Scan for the cell matching the given text and deliver its [x, y] coordinate at center. 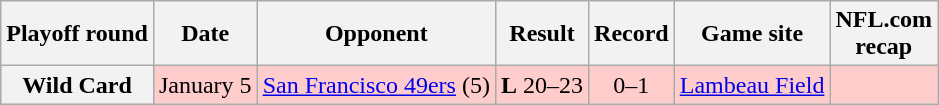
January 5 [205, 85]
Wild Card [78, 85]
Record [632, 34]
San Francisco 49ers (5) [376, 85]
L 20–23 [542, 85]
Game site [752, 34]
Result [542, 34]
Opponent [376, 34]
Date [205, 34]
0–1 [632, 85]
Lambeau Field [752, 85]
NFL.comrecap [884, 34]
Playoff round [78, 34]
